Output the [X, Y] coordinate of the center of the cell containing the given text.  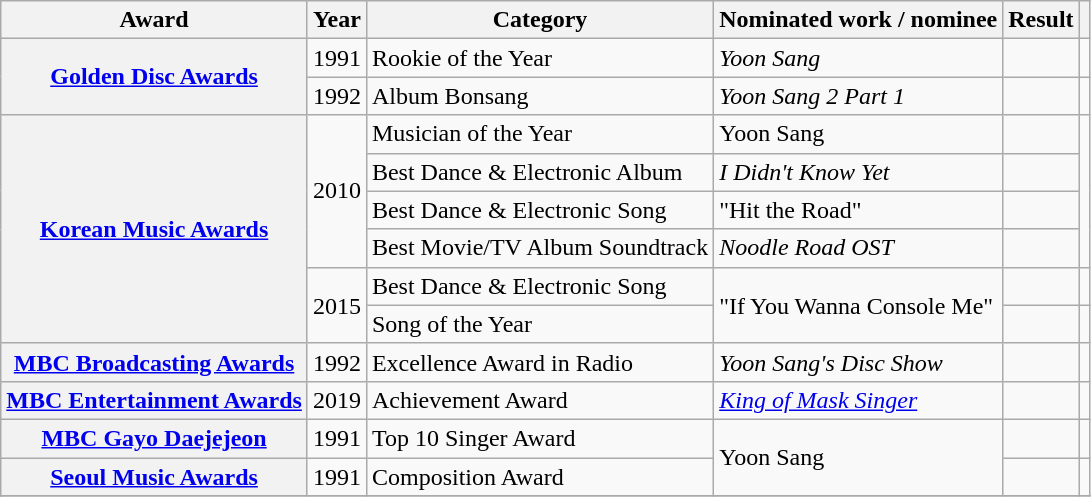
"Hit the Road" [858, 210]
Best Movie/TV Album Soundtrack [540, 248]
"If You Wanna Console Me" [858, 305]
Album Bonsang [540, 96]
2010 [336, 191]
Musician of the Year [540, 134]
Achievement Award [540, 400]
Category [540, 20]
MBC Broadcasting Awards [154, 362]
Nominated work / nominee [858, 20]
2015 [336, 305]
MBC Entertainment Awards [154, 400]
Noodle Road OST [858, 248]
I Didn't Know Yet [858, 172]
Award [154, 20]
Yoon Sang 2 Part 1 [858, 96]
Excellence Award in Radio [540, 362]
Result [1041, 20]
King of Mask Singer [858, 400]
Korean Music Awards [154, 229]
Top 10 Singer Award [540, 438]
Rookie of the Year [540, 58]
Song of the Year [540, 324]
Year [336, 20]
Composition Award [540, 477]
Seoul Music Awards [154, 477]
Best Dance & Electronic Album [540, 172]
MBC Gayo Daejejeon [154, 438]
Yoon Sang's Disc Show [858, 362]
2019 [336, 400]
Golden Disc Awards [154, 77]
